Return [x, y] of the center of cell containing provided text 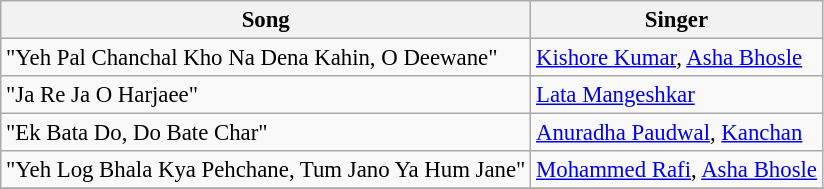
"Ek Bata Do, Do Bate Char" [266, 133]
Kishore Kumar, Asha Bhosle [677, 58]
Song [266, 20]
"Ja Re Ja O Harjaee" [266, 95]
"Yeh Pal Chanchal Kho Na Dena Kahin, O Deewane" [266, 58]
Anuradha Paudwal, Kanchan [677, 133]
Singer [677, 20]
"Yeh Log Bhala Kya Pehchane, Tum Jano Ya Hum Jane" [266, 170]
Mohammed Rafi, Asha Bhosle [677, 170]
Lata Mangeshkar [677, 95]
